Return the (x, y) coordinate for the center point of the cell that contains the specified text.  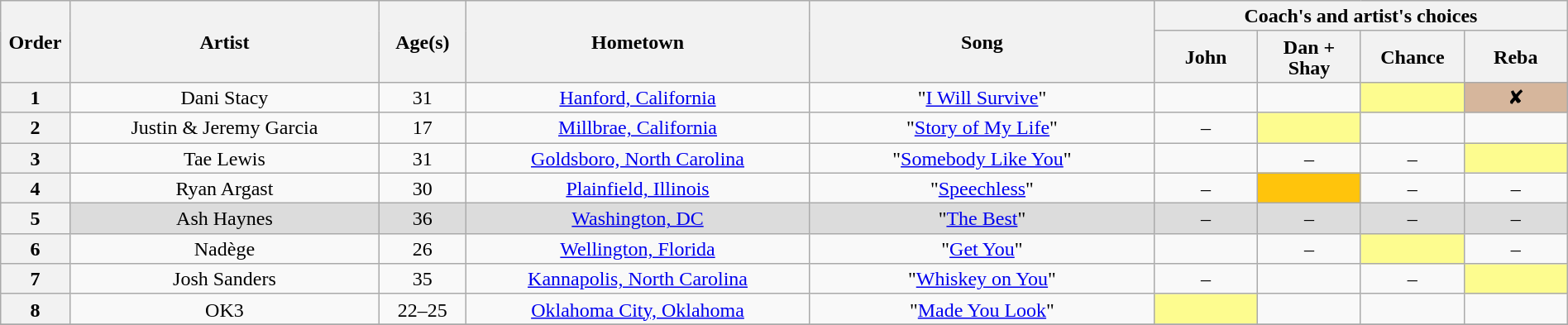
4 (35, 189)
8 (35, 309)
"Speechless" (982, 189)
Hometown (638, 41)
"Whiskey on You" (982, 280)
Goldsboro, North Carolina (638, 157)
2 (35, 127)
26 (423, 248)
OK3 (225, 309)
Josh Sanders (225, 280)
Chance (1413, 56)
Wellington, Florida (638, 248)
"Somebody Like You" (982, 157)
Justin & Jeremy Garcia (225, 127)
Washington, DC (638, 218)
Coach's and artist's choices (1361, 17)
"Made You Look" (982, 309)
Song (982, 41)
Dani Stacy (225, 98)
Ryan Argast (225, 189)
1 (35, 98)
Oklahoma City, Oklahoma (638, 309)
Hanford, California (638, 98)
"Story of My Life" (982, 127)
Order (35, 41)
Kannapolis, North Carolina (638, 280)
35 (423, 280)
✘ (1515, 98)
Millbrae, California (638, 127)
30 (423, 189)
6 (35, 248)
"I Will Survive" (982, 98)
Age(s) (423, 41)
Ash Haynes (225, 218)
Plainfield, Illinois (638, 189)
Nadège (225, 248)
John (1206, 56)
Artist (225, 41)
17 (423, 127)
22–25 (423, 309)
Dan + Shay (1310, 56)
Reba (1515, 56)
36 (423, 218)
"The Best" (982, 218)
"Get You" (982, 248)
5 (35, 218)
Tae Lewis (225, 157)
3 (35, 157)
7 (35, 280)
